For the text-containing cell, return its midpoint in (X, Y) coordinate format. 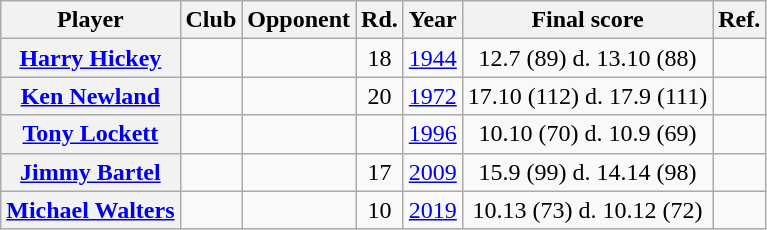
2019 (432, 210)
Jimmy Bartel (90, 172)
Michael Walters (90, 210)
17 (380, 172)
Harry Hickey (90, 58)
12.7 (89) d. 13.10 (88) (587, 58)
10.13 (73) d. 10.12 (72) (587, 210)
1996 (432, 134)
18 (380, 58)
Ref. (740, 20)
20 (380, 96)
Ken Newland (90, 96)
1944 (432, 58)
10.10 (70) d. 10.9 (69) (587, 134)
10 (380, 210)
Tony Lockett (90, 134)
Club (211, 20)
1972 (432, 96)
Final score (587, 20)
Opponent (299, 20)
Player (90, 20)
Year (432, 20)
17.10 (112) d. 17.9 (111) (587, 96)
2009 (432, 172)
15.9 (99) d. 14.14 (98) (587, 172)
Rd. (380, 20)
